Pinpoint the cell where the given text exists, returning its [X, Y] midpoint coordinate. 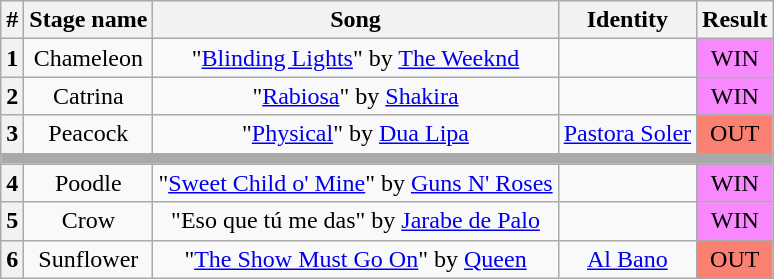
"Sweet Child o' Mine" by Guns N' Roses [356, 183]
6 [12, 259]
Sunflower [88, 259]
"Rabiosa" by Shakira [356, 96]
"Eso que tú me das" by Jarabe de Palo [356, 221]
Identity [627, 20]
Stage name [88, 20]
Peacock [88, 134]
"The Show Must Go On" by Queen [356, 259]
Result [735, 20]
Chameleon [88, 58]
Song [356, 20]
Al Bano [627, 259]
# [12, 20]
Catrina [88, 96]
Crow [88, 221]
1 [12, 58]
"Physical" by Dua Lipa [356, 134]
5 [12, 221]
2 [12, 96]
Pastora Soler [627, 134]
3 [12, 134]
Poodle [88, 183]
"Blinding Lights" by The Weeknd [356, 58]
4 [12, 183]
